Provide the (x, y) coordinate of the cell's center where the given text is located.  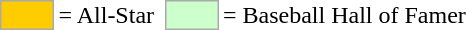
= All-Star (106, 15)
